Search for the cell housing the specified text and yield its [X, Y] center coordinate. 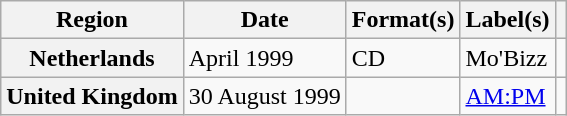
AM:PM [508, 96]
Netherlands [92, 58]
Label(s) [508, 20]
Date [264, 20]
Mo'Bizz [508, 58]
CD [403, 58]
Region [92, 20]
Format(s) [403, 20]
April 1999 [264, 58]
30 August 1999 [264, 96]
United Kingdom [92, 96]
